Find where the given text appears and provide that cell's center as (x, y) coordinate. 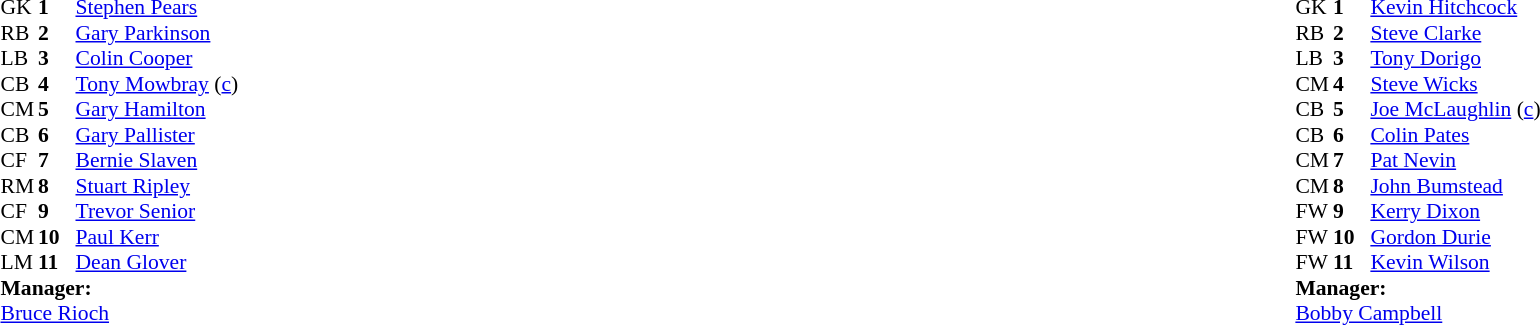
John Bumstead (1455, 186)
Colin Cooper (158, 59)
Trevor Senior (158, 211)
Tony Mowbray (c) (158, 84)
Bernie Slaven (158, 161)
Stuart Ripley (158, 186)
Gary Hamilton (158, 109)
Tony Dorigo (1455, 59)
Kerry Dixon (1455, 211)
Steve Wicks (1455, 84)
Paul Kerr (158, 237)
Dean Glover (158, 263)
Pat Nevin (1455, 161)
Joe McLaughlin (c) (1455, 109)
Steve Clarke (1455, 33)
Gordon Durie (1455, 237)
Kevin Wilson (1455, 263)
LM (19, 263)
Colin Pates (1455, 135)
Gary Parkinson (158, 33)
Gary Pallister (158, 135)
RM (19, 186)
